Find where the given text appears and provide that cell's center as [X, Y] coordinate. 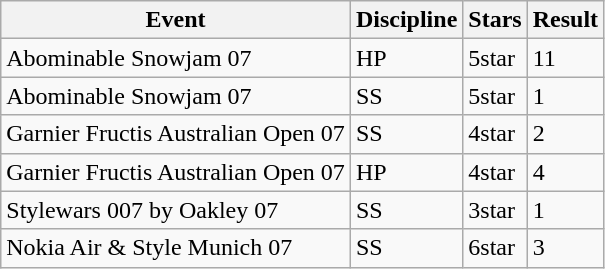
Stylewars 007 by Oakley 07 [176, 210]
2 [565, 134]
Result [565, 20]
Nokia Air & Style Munich 07 [176, 248]
4 [565, 172]
Stars [495, 20]
11 [565, 58]
3 [565, 248]
6star [495, 248]
Discipline [406, 20]
Event [176, 20]
3star [495, 210]
